Scan for the cell matching the given text and deliver its [x, y] coordinate at center. 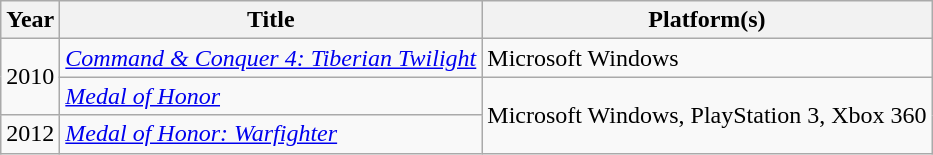
Microsoft Windows [707, 58]
Microsoft Windows, PlayStation 3, Xbox 360 [707, 115]
2012 [30, 134]
Year [30, 20]
Medal of Honor [271, 96]
Platform(s) [707, 20]
Command & Conquer 4: Tiberian Twilight [271, 58]
2010 [30, 77]
Title [271, 20]
Medal of Honor: Warfighter [271, 134]
